Pinpoint the cell where the given text exists, returning its (X, Y) midpoint coordinate. 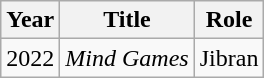
2022 (30, 58)
Role (229, 20)
Title (127, 20)
Jibran (229, 58)
Mind Games (127, 58)
Year (30, 20)
